Capture the cell that displays the provided text and extract its [X, Y] central coordinate. 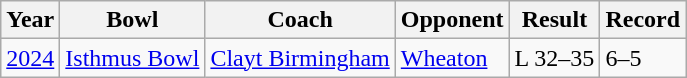
Isthmus Bowl [132, 58]
Bowl [132, 20]
Clayt Birmingham [300, 58]
Record [643, 20]
Coach [300, 20]
Wheaton [452, 58]
Opponent [452, 20]
2024 [30, 58]
Result [554, 20]
L 32–35 [554, 58]
6–5 [643, 58]
Year [30, 20]
